Return the [x, y] coordinate for the center point of the cell that contains the specified text.  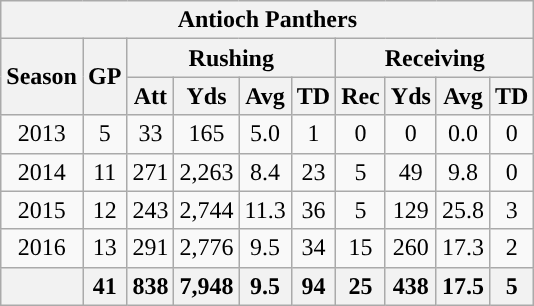
17.5 [462, 286]
25.8 [462, 210]
36 [313, 210]
Receiving [435, 58]
2015 [42, 210]
243 [150, 210]
Antioch Panthers [268, 20]
13 [104, 248]
165 [206, 134]
2016 [42, 248]
1 [313, 134]
2 [511, 248]
2,263 [206, 172]
23 [313, 172]
838 [150, 286]
41 [104, 286]
2,776 [206, 248]
9.8 [462, 172]
15 [361, 248]
11 [104, 172]
GP [104, 77]
129 [410, 210]
33 [150, 134]
0.0 [462, 134]
17.3 [462, 248]
8.4 [265, 172]
Rushing [232, 58]
25 [361, 286]
11.3 [265, 210]
2013 [42, 134]
5.0 [265, 134]
94 [313, 286]
34 [313, 248]
Season [42, 77]
291 [150, 248]
Rec [361, 96]
271 [150, 172]
2014 [42, 172]
7,948 [206, 286]
2,744 [206, 210]
260 [410, 248]
Att [150, 96]
3 [511, 210]
438 [410, 286]
12 [104, 210]
49 [410, 172]
